Return [x, y] of the center of cell containing provided text 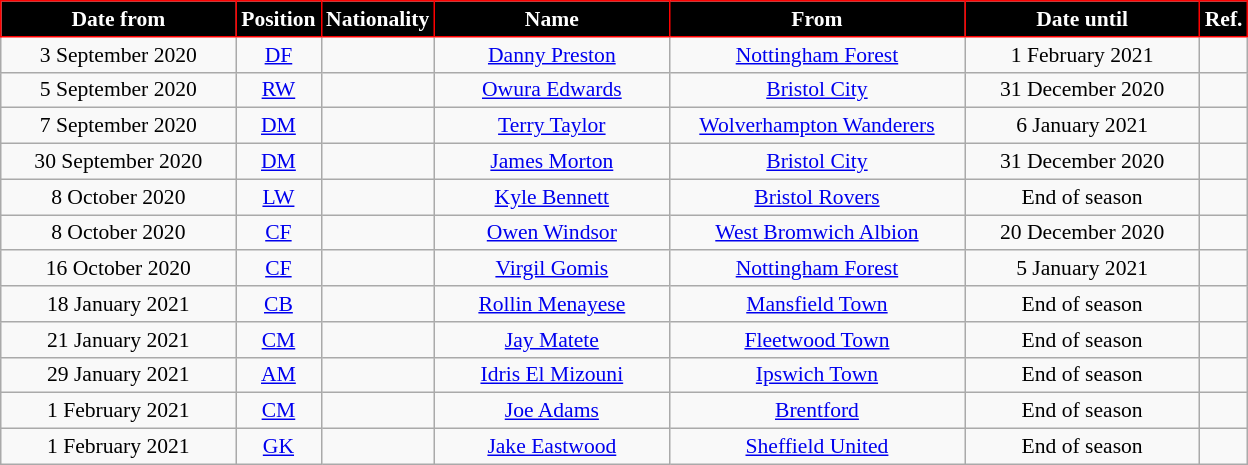
Date from [118, 19]
Owen Windsor [552, 233]
Nationality [378, 19]
Position [278, 19]
James Morton [552, 162]
Ipswich Town [816, 375]
6 January 2021 [1082, 126]
Owura Edwards [552, 90]
21 January 2021 [118, 340]
29 January 2021 [118, 375]
Fleetwood Town [816, 340]
Bristol Rovers [816, 197]
Joe Adams [552, 411]
Ref. [1224, 19]
Mansfield Town [816, 304]
Rollin Menayese [552, 304]
30 September 2020 [118, 162]
Jake Eastwood [552, 447]
RW [278, 90]
Sheffield United [816, 447]
Date until [1082, 19]
3 September 2020 [118, 55]
16 October 2020 [118, 269]
Danny Preston [552, 55]
Jay Matete [552, 340]
West Bromwich Albion [816, 233]
Name [552, 19]
20 December 2020 [1082, 233]
5 September 2020 [118, 90]
GK [278, 447]
LW [278, 197]
DF [278, 55]
18 January 2021 [118, 304]
AM [278, 375]
Kyle Bennett [552, 197]
From [816, 19]
CB [278, 304]
Wolverhampton Wanderers [816, 126]
Virgil Gomis [552, 269]
Terry Taylor [552, 126]
Idris El Mizouni [552, 375]
7 September 2020 [118, 126]
Brentford [816, 411]
5 January 2021 [1082, 269]
